Detect which cell encompasses the target text, then output its (X, Y) center coordinate. 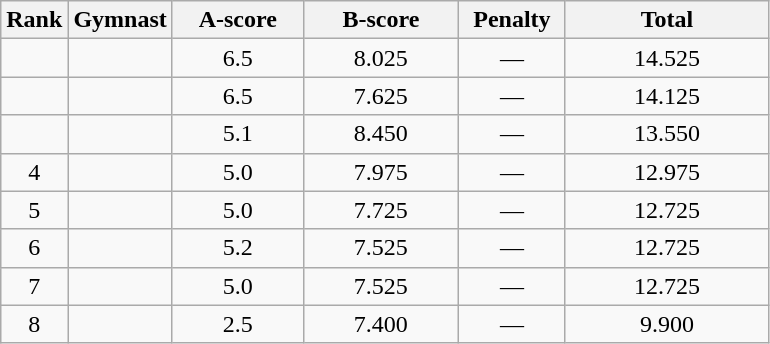
5.2 (238, 248)
7.725 (380, 210)
14.125 (666, 96)
7.625 (380, 96)
Gymnast (120, 20)
7 (34, 286)
B-score (380, 20)
6 (34, 248)
Total (666, 20)
8 (34, 324)
Rank (34, 20)
4 (34, 172)
5 (34, 210)
8.450 (380, 134)
14.525 (666, 58)
9.900 (666, 324)
7.400 (380, 324)
8.025 (380, 58)
5.1 (238, 134)
7.975 (380, 172)
Penalty (512, 20)
12.975 (666, 172)
2.5 (238, 324)
13.550 (666, 134)
A-score (238, 20)
